Detect which cell encompasses the target text, then output its (X, Y) center coordinate. 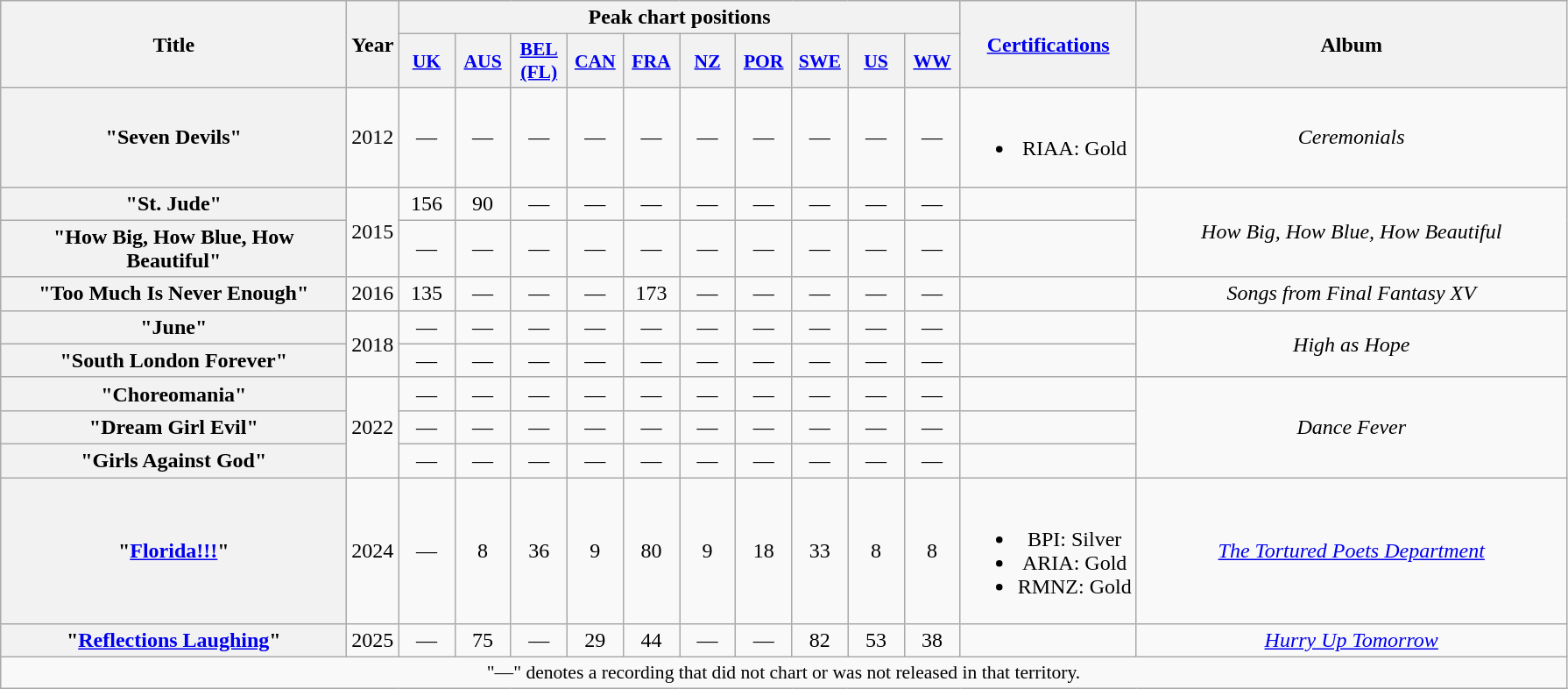
The Tortured Poets Department (1351, 550)
High as Hope (1351, 344)
WW (932, 61)
53 (876, 641)
"Choreomania" (173, 394)
How Big, How Blue, How Beautiful (1351, 231)
"Florida!!!" (173, 550)
29 (595, 641)
33 (820, 550)
"Dream Girl Evil" (173, 427)
2018 (373, 344)
CAN (595, 61)
"Too Much Is Never Enough" (173, 294)
Year (373, 44)
"How Big, How Blue, How Beautiful" (173, 249)
135 (427, 294)
2022 (373, 427)
RIAA: Gold (1048, 137)
80 (651, 550)
Dance Fever (1351, 427)
36 (539, 550)
156 (427, 203)
"St. Jude" (173, 203)
SWE (820, 61)
AUS (483, 61)
"Girls Against God" (173, 460)
"Seven Devils" (173, 137)
US (876, 61)
2025 (373, 641)
Peak chart positions (680, 18)
"June" (173, 327)
NZ (708, 61)
Songs from Final Fantasy XV (1351, 294)
18 (764, 550)
2024 (373, 550)
"Reflections Laughing" (173, 641)
FRA (651, 61)
"—" denotes a recording that did not chart or was not released in that territory. (784, 673)
38 (932, 641)
Hurry Up Tomorrow (1351, 641)
Ceremonials (1351, 137)
2015 (373, 231)
173 (651, 294)
Certifications (1048, 44)
2012 (373, 137)
Album (1351, 44)
"South London Forever" (173, 360)
2016 (373, 294)
44 (651, 641)
82 (820, 641)
75 (483, 641)
BPI: SilverARIA: GoldRMNZ: Gold (1048, 550)
90 (483, 203)
BEL(FL) (539, 61)
Title (173, 44)
POR (764, 61)
UK (427, 61)
